Find where the given text appears and provide that cell's center as [x, y] coordinate. 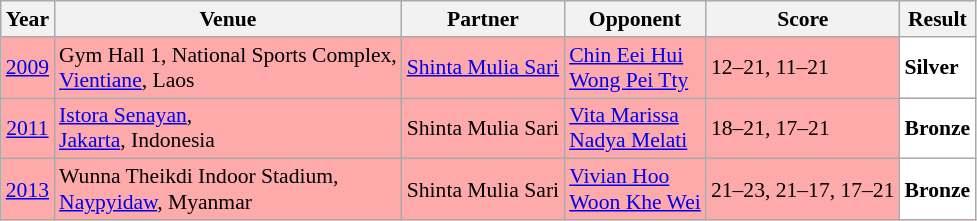
Wunna Theikdi Indoor Stadium,Naypyidaw, Myanmar [228, 190]
21–23, 21–17, 17–21 [803, 190]
Chin Eei Hui Wong Pei Tty [635, 68]
2009 [28, 68]
Vita Marissa Nadya Melati [635, 128]
Istora Senayan,Jakarta, Indonesia [228, 128]
Result [938, 19]
Silver [938, 68]
Opponent [635, 19]
18–21, 17–21 [803, 128]
Vivian Hoo Woon Khe Wei [635, 190]
Gym Hall 1, National Sports Complex,Vientiane, Laos [228, 68]
Venue [228, 19]
Year [28, 19]
12–21, 11–21 [803, 68]
Score [803, 19]
2013 [28, 190]
Partner [483, 19]
2011 [28, 128]
